Detect which cell encompasses the target text, then output its [X, Y] center coordinate. 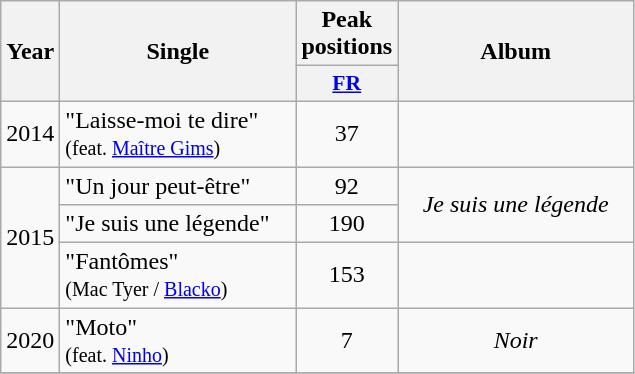
Album [516, 52]
190 [347, 224]
FR [347, 84]
2014 [30, 134]
Year [30, 52]
Je suis une légende [516, 204]
"Laisse-moi te dire" (feat. Maître Gims) [178, 134]
"Je suis une légende" [178, 224]
Noir [516, 340]
2015 [30, 236]
7 [347, 340]
153 [347, 276]
92 [347, 185]
"Moto"(feat. Ninho) [178, 340]
"Un jour peut-être" [178, 185]
"Fantômes" (Mac Tyer / Blacko) [178, 276]
37 [347, 134]
2020 [30, 340]
Peak positions [347, 34]
Single [178, 52]
